Extract the [x, y] coordinate from the center of the cell holding the provided text.  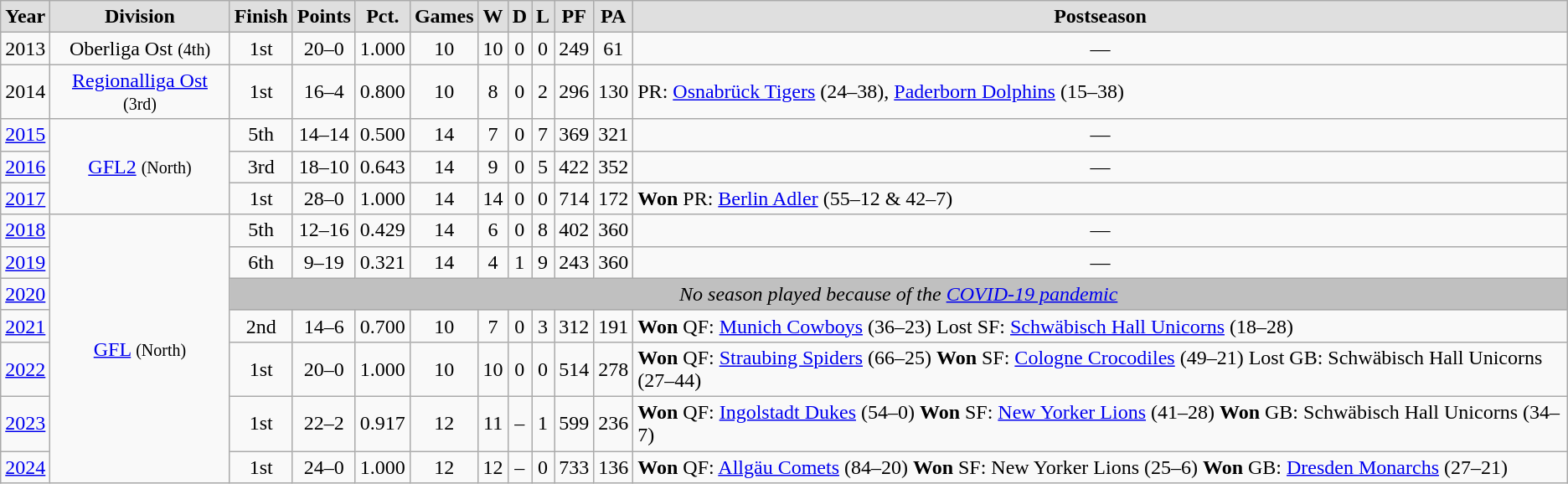
0.700 [382, 326]
352 [613, 167]
9–19 [323, 262]
12–16 [323, 230]
Won QF: Straubing Spiders (66–25) Won SF: Cologne Crocodiles (49–21) Lost GB: Schwäbisch Hall Unicorns (27–44) [1101, 368]
Regionalliga Ost (3rd) [140, 92]
0.643 [382, 167]
Pct. [382, 17]
18–10 [323, 167]
PA [613, 17]
GFL2 (North) [140, 167]
14–14 [323, 135]
2 [543, 92]
3rd [261, 167]
296 [575, 92]
0.500 [382, 135]
514 [575, 368]
312 [575, 326]
Division [140, 17]
3 [543, 326]
321 [613, 135]
11 [493, 424]
2016 [25, 167]
402 [575, 230]
714 [575, 198]
Won PR: Berlin Adler (55–12 & 42–7) [1101, 198]
172 [613, 198]
2013 [25, 49]
2022 [25, 368]
191 [613, 326]
L [543, 17]
PF [575, 17]
28–0 [323, 198]
2023 [25, 424]
No season played because of the COVID-19 pandemic [898, 294]
2021 [25, 326]
0.321 [382, 262]
278 [613, 368]
249 [575, 49]
2019 [25, 262]
Won QF: Allgäu Comets (84–20) Won SF: New Yorker Lions (25–6) Won GB: Dresden Monarchs (27–21) [1101, 466]
Won QF: Ingolstadt Dukes (54–0) Won SF: New Yorker Lions (41–28) Won GB: Schwäbisch Hall Unicorns (34–7) [1101, 424]
Games [444, 17]
4 [493, 262]
D [519, 17]
0.800 [382, 92]
136 [613, 466]
422 [575, 167]
22–2 [323, 424]
Oberliga Ost (4th) [140, 49]
Points [323, 17]
W [493, 17]
2018 [25, 230]
0.429 [382, 230]
Won QF: Munich Cowboys (36–23) Lost SF: Schwäbisch Hall Unicorns (18–28) [1101, 326]
14–6 [323, 326]
PR: Osnabrück Tigers (24–38), Paderborn Dolphins (15–38) [1101, 92]
733 [575, 466]
Finish [261, 17]
130 [613, 92]
Year [25, 17]
2015 [25, 135]
5 [543, 167]
2017 [25, 198]
61 [613, 49]
0.917 [382, 424]
369 [575, 135]
236 [613, 424]
243 [575, 262]
GFL (North) [140, 348]
6th [261, 262]
24–0 [323, 466]
2014 [25, 92]
2nd [261, 326]
16–4 [323, 92]
2024 [25, 466]
599 [575, 424]
2020 [25, 294]
Postseason [1101, 17]
6 [493, 230]
